Extract the (X, Y) coordinate from the center of the cell holding the provided text.  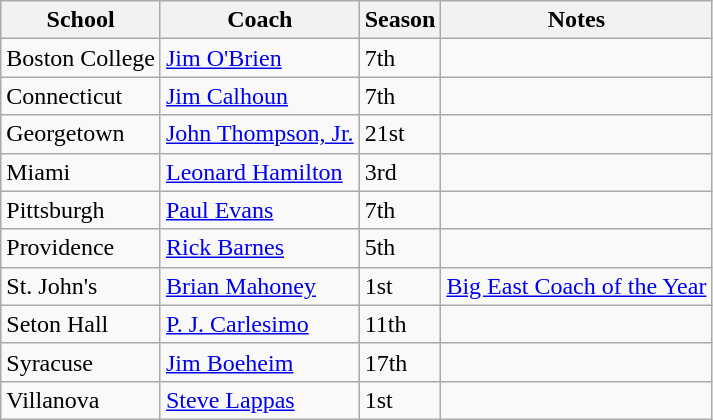
3rd (400, 172)
Miami (81, 172)
Georgetown (81, 134)
Paul Evans (260, 210)
Providence (81, 248)
Seton Hall (81, 324)
Coach (260, 20)
Syracuse (81, 362)
5th (400, 248)
Steve Lappas (260, 400)
Brian Mahoney (260, 286)
Season (400, 20)
17th (400, 362)
Notes (576, 20)
Leonard Hamilton (260, 172)
21st (400, 134)
P. J. Carlesimo (260, 324)
School (81, 20)
Rick Barnes (260, 248)
Big East Coach of the Year (576, 286)
John Thompson, Jr. (260, 134)
Pittsburgh (81, 210)
St. John's (81, 286)
11th (400, 324)
Boston College (81, 58)
Connecticut (81, 96)
Villanova (81, 400)
Jim Calhoun (260, 96)
Jim O'Brien (260, 58)
Jim Boeheim (260, 362)
